Return the [x, y] coordinate for the center point of the cell that contains the specified text.  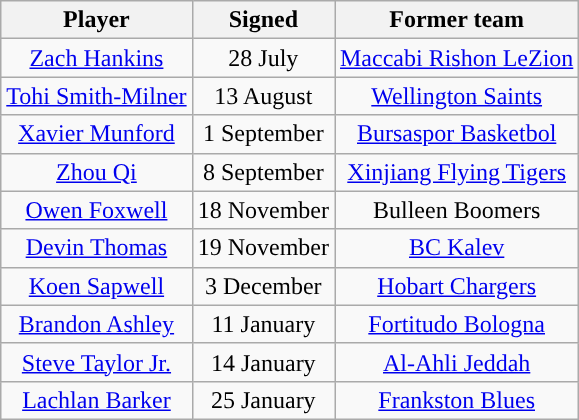
BC Kalev [456, 248]
19 November [263, 248]
11 January [263, 324]
8 September [263, 172]
Zhou Qi [96, 172]
Zach Hankins [96, 58]
Xinjiang Flying Tigers [456, 172]
Player [96, 20]
Al-Ahli Jeddah [456, 362]
14 January [263, 362]
18 November [263, 210]
13 August [263, 96]
Brandon Ashley [96, 324]
Former team [456, 20]
Hobart Chargers [456, 286]
Wellington Saints [456, 96]
Devin Thomas [96, 248]
Lachlan Barker [96, 400]
Fortitudo Bologna [456, 324]
Steve Taylor Jr. [96, 362]
Owen Foxwell [96, 210]
1 September [263, 134]
Koen Sapwell [96, 286]
25 January [263, 400]
Tohi Smith-Milner [96, 96]
3 December [263, 286]
Xavier Munford [96, 134]
Bulleen Boomers [456, 210]
Bursaspor Basketbol [456, 134]
Signed [263, 20]
Maccabi Rishon LeZion [456, 58]
28 July [263, 58]
Frankston Blues [456, 400]
